Identify which cell holds the provided text, then report its [X, Y] central coordinate. 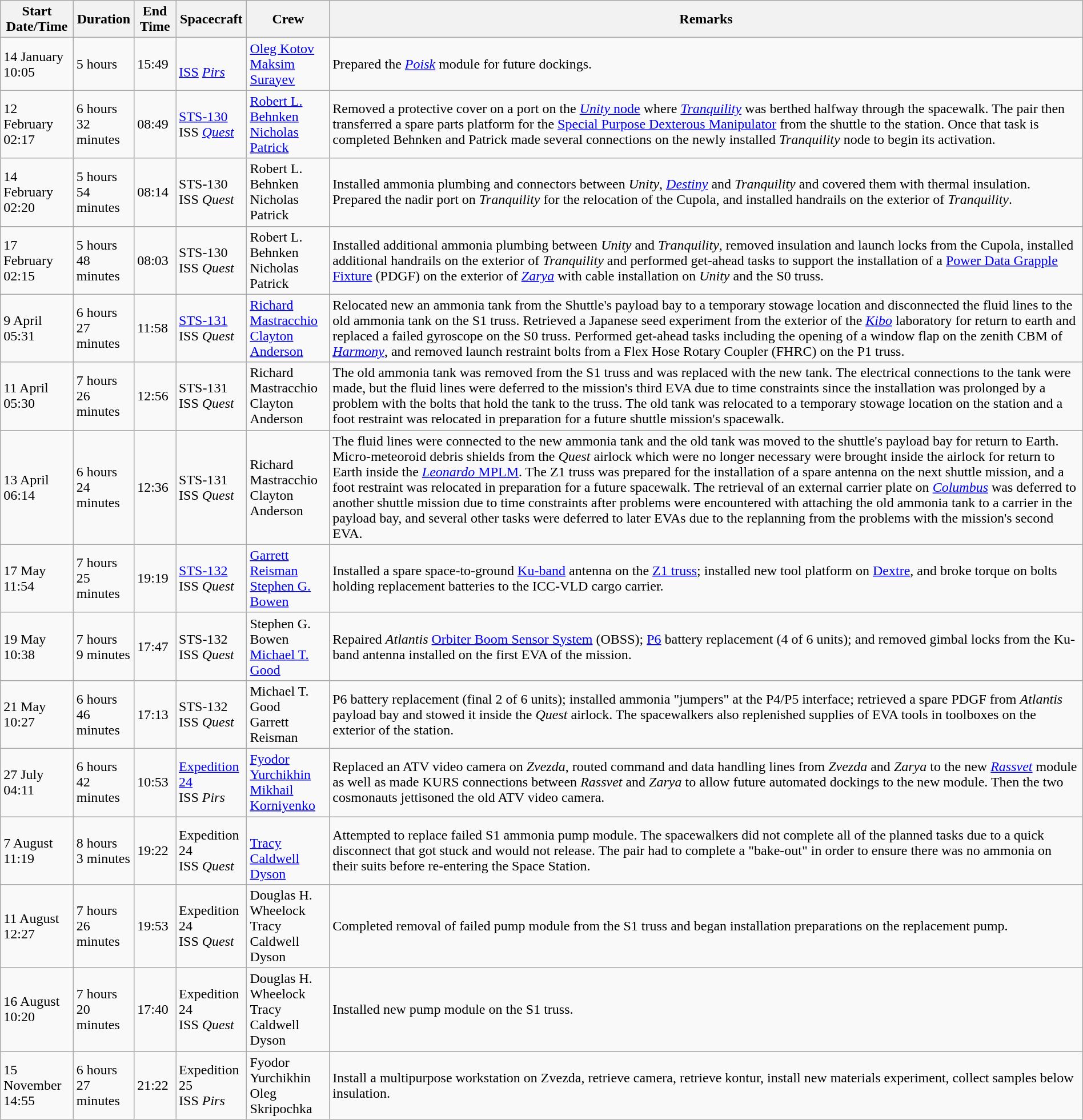
Robert L. Behnken Nicholas Patrick [288, 125]
19:19 [155, 578]
End Time [155, 19]
17 May11:54 [37, 578]
6 hours42 minutes [103, 782]
14 January10:05 [37, 64]
Tracy Caldwell Dyson [288, 851]
15:49 [155, 64]
Installed new pump module on the S1 truss. [706, 1010]
Completed removal of failed pump module from the S1 truss and began installation preparations on the replacement pump. [706, 926]
Install a multipurpose workstation on Zvezda, retrieve camera, retrieve kontur, install new materials experiment, collect samples below insulation. [706, 1085]
Start Date/Time [37, 19]
6 hours46 minutes [103, 714]
17:13 [155, 714]
17:47 [155, 647]
15 November14:55 [37, 1085]
21 May10:27 [37, 714]
6 hours24 minutes [103, 487]
7 hours20 minutes [103, 1010]
19 May10:38 [37, 647]
Oleg Kotov Maksim Surayev [288, 64]
Crew [288, 19]
16 August10:20 [37, 1010]
13 April06:14 [37, 487]
10:53 [155, 782]
17 February02:15 [37, 260]
11:58 [155, 328]
6 hours32 minutes [103, 125]
Fyodor Yurchikhin Mikhail Korniyenko [288, 782]
ISS Pirs [211, 64]
27 July04:11 [37, 782]
Garrett Reisman Stephen G. Bowen [288, 578]
Fyodor YurchikhinOleg Skripochka [288, 1085]
9 April05:31 [37, 328]
5 hours [103, 64]
11 August12:27 [37, 926]
Duration [103, 19]
Spacecraft [211, 19]
Richard Mastracchio Clayton Anderson [288, 328]
5 hours48 minutes [103, 260]
8 hours3 minutes [103, 851]
12:56 [155, 396]
Prepared the Poisk module for future dockings. [706, 64]
11 April05:30 [37, 396]
08:49 [155, 125]
17:40 [155, 1010]
08:14 [155, 192]
08:03 [155, 260]
21:22 [155, 1085]
14 February02:20 [37, 192]
Expedition 25ISS Pirs [211, 1085]
7 hours25 minutes [103, 578]
19:53 [155, 926]
5 hours54 minutes [103, 192]
12 February02:17 [37, 125]
Remarks [706, 19]
7 August11:19 [37, 851]
19:22 [155, 851]
Michael T. GoodGarrett Reisman [288, 714]
12:36 [155, 487]
Stephen G. Bowen Michael T. Good [288, 647]
7 hours9 minutes [103, 647]
Expedition 24ISS Pirs [211, 782]
